Identify which cell holds the provided text, then report its [x, y] central coordinate. 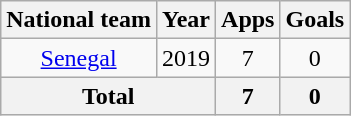
Year [186, 20]
Goals [315, 20]
Total [108, 96]
Apps [248, 20]
National team [79, 20]
2019 [186, 58]
Senegal [79, 58]
